For the text-containing cell, return its midpoint in (x, y) coordinate format. 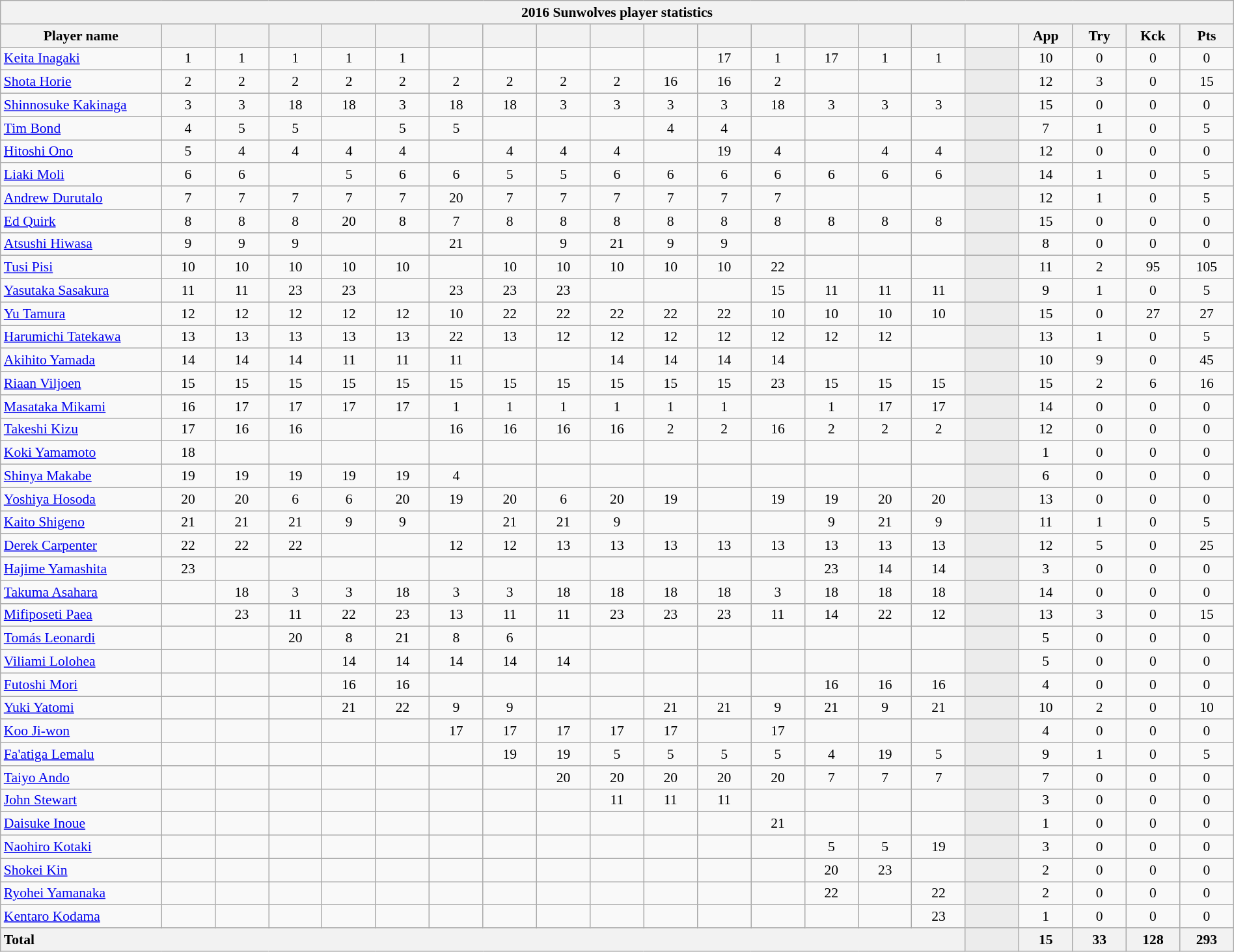
293 (1207, 940)
Viliami Lolohea (81, 662)
Masataka Mikami (81, 407)
Keita Inagaki (81, 59)
Koki Yamamoto (81, 453)
Tim Bond (81, 128)
Kentaro Kodama (81, 917)
Mifiposeti Paea (81, 615)
45 (1207, 360)
Tomás Leonardi (81, 638)
Takuma Asahara (81, 592)
App (1046, 36)
Kaito Shigeno (81, 523)
Pts (1207, 36)
Ed Quirk (81, 221)
Kck (1153, 36)
Andrew Durutalo (81, 198)
128 (1153, 940)
Naohiro Kotaki (81, 847)
33 (1099, 940)
Akihito Yamada (81, 360)
Atsushi Hiwasa (81, 244)
Hitoshi Ono (81, 152)
Try (1099, 36)
Futoshi Mori (81, 685)
Hajime Yamashita (81, 569)
Koo Ji-won (81, 731)
Yuki Yatomi (81, 708)
Yasutaka Sasakura (81, 291)
25 (1207, 546)
2016 Sunwolves player statistics (617, 12)
Yoshiya Hosoda (81, 499)
Takeshi Kizu (81, 429)
Fa'atiga Lemalu (81, 754)
95 (1153, 267)
Player name (81, 36)
Liaki Moli (81, 175)
Derek Carpenter (81, 546)
Yu Tamura (81, 314)
Shokei Kin (81, 870)
Riaan Viljoen (81, 383)
Ryohei Yamanaka (81, 893)
Taiyo Ando (81, 778)
Total (483, 940)
Shinnosuke Kakinaga (81, 105)
John Stewart (81, 800)
Shinya Makabe (81, 476)
Harumichi Tatekawa (81, 337)
Daisuke Inoue (81, 824)
105 (1207, 267)
Shota Horie (81, 82)
Tusi Pisi (81, 267)
